Find where the given text appears and provide that cell's center as [x, y] coordinate. 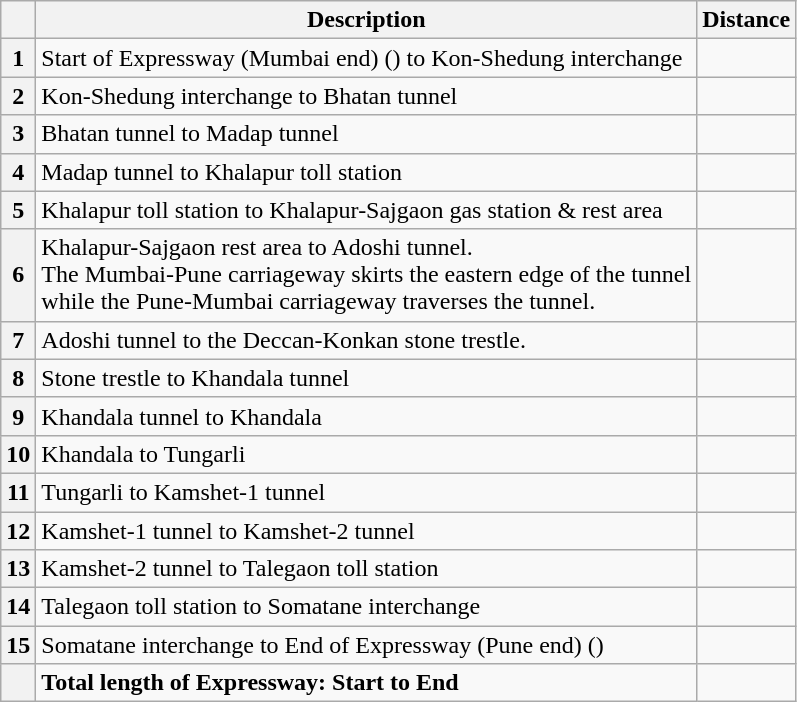
Tungarli to Kamshet-1 tunnel [366, 492]
Start of Expressway (Mumbai end) () to Kon-Shedung interchange [366, 58]
15 [18, 645]
10 [18, 454]
6 [18, 275]
8 [18, 378]
Adoshi tunnel to the Deccan-Konkan stone trestle. [366, 340]
Somatane interchange to End of Expressway (Pune end) () [366, 645]
Bhatan tunnel to Madap tunnel [366, 134]
Khandala to Tungarli [366, 454]
Description [366, 20]
Madap tunnel to Khalapur toll station [366, 172]
4 [18, 172]
Kamshet-2 tunnel to Talegaon toll station [366, 569]
7 [18, 340]
Distance [746, 20]
13 [18, 569]
Khandala tunnel to Khandala [366, 416]
11 [18, 492]
14 [18, 607]
2 [18, 96]
Kamshet-1 tunnel to Kamshet-2 tunnel [366, 531]
9 [18, 416]
5 [18, 210]
Total length of Expressway: Start to End [366, 683]
Kon-Shedung interchange to Bhatan tunnel [366, 96]
Talegaon toll station to Somatane interchange [366, 607]
12 [18, 531]
1 [18, 58]
Stone trestle to Khandala tunnel [366, 378]
Khalapur toll station to Khalapur-Sajgaon gas station & rest area [366, 210]
3 [18, 134]
